Identify which cell holds the provided text, then report its (X, Y) central coordinate. 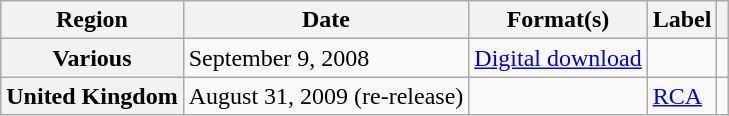
Digital download (558, 58)
Various (92, 58)
August 31, 2009 (re-release) (326, 96)
RCA (682, 96)
September 9, 2008 (326, 58)
Region (92, 20)
United Kingdom (92, 96)
Date (326, 20)
Format(s) (558, 20)
Label (682, 20)
